Output the [x, y] coordinate of the center of the cell containing the given text.  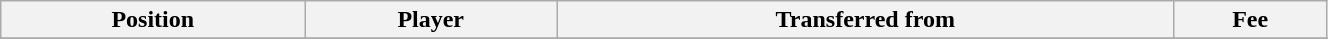
Position [153, 20]
Transferred from [866, 20]
Player [431, 20]
Fee [1250, 20]
